Locate the cell with the specified text and output its [x, y] center coordinate. 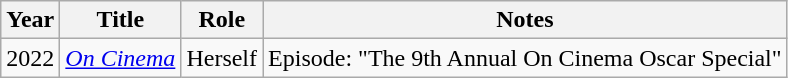
Role [222, 20]
Notes [526, 20]
Herself [222, 58]
Title [120, 20]
Episode: "The 9th Annual On Cinema Oscar Special" [526, 58]
Year [30, 20]
2022 [30, 58]
On Cinema [120, 58]
